Identify which cell holds the provided text, then report its (x, y) central coordinate. 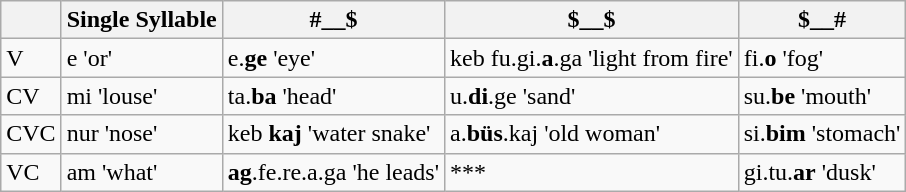
e.ge 'eye' (333, 58)
keb kaj 'water snake' (333, 134)
#__$ (333, 20)
si.bim 'stomach' (822, 134)
Single Syllable (142, 20)
su.be 'mouth' (822, 96)
nur 'nose' (142, 134)
fi.o 'fog' (822, 58)
$__$ (592, 20)
am 'what' (142, 172)
mi 'louse' (142, 96)
$__# (822, 20)
a.büs.kaj 'old woman' (592, 134)
CV (31, 96)
CVC (31, 134)
ta.ba 'head' (333, 96)
keb fu.gi.a.ga 'light from fire' (592, 58)
VC (31, 172)
ag.fe.re.a.ga 'he leads' (333, 172)
*** (592, 172)
V (31, 58)
gi.tu.ar 'dusk' (822, 172)
e 'or' (142, 58)
u.di.ge 'sand' (592, 96)
